Search for the cell housing the specified text and yield its (X, Y) center coordinate. 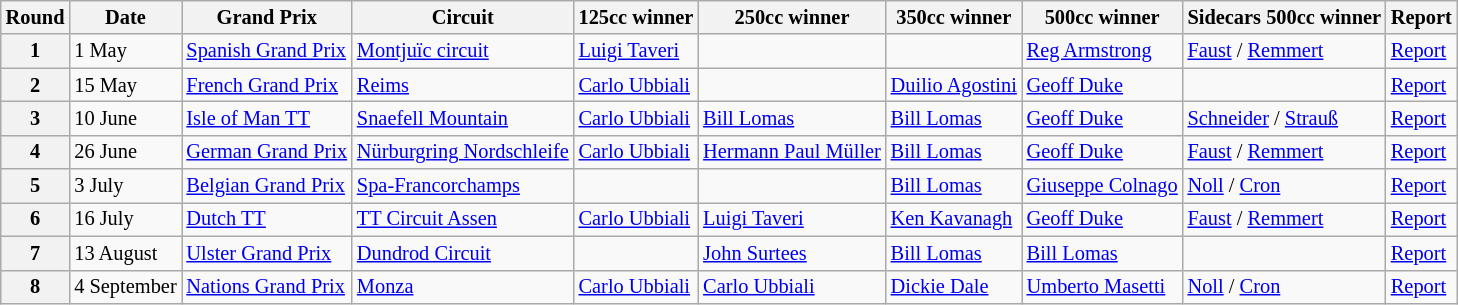
10 June (125, 118)
Circuit (463, 17)
Reims (463, 85)
Dickie Dale (954, 287)
Dundrod Circuit (463, 253)
16 July (125, 219)
Ulster Grand Prix (267, 253)
Dutch TT (267, 219)
Round (36, 17)
350cc winner (954, 17)
Hermann Paul Müller (792, 152)
Spanish Grand Prix (267, 51)
1 (36, 51)
Grand Prix (267, 17)
7 (36, 253)
13 August (125, 253)
250cc winner (792, 17)
John Surtees (792, 253)
Giuseppe Colnago (1102, 186)
Sidecars 500cc winner (1284, 17)
Montjuïc circuit (463, 51)
Umberto Masetti (1102, 287)
5 (36, 186)
Nations Grand Prix (267, 287)
Nürburgring Nordschleife (463, 152)
Date (125, 17)
6 (36, 219)
Snaefell Mountain (463, 118)
4 September (125, 287)
French Grand Prix (267, 85)
26 June (125, 152)
15 May (125, 85)
3 (36, 118)
Spa-Francorchamps (463, 186)
Reg Armstrong (1102, 51)
4 (36, 152)
Duilio Agostini (954, 85)
Monza (463, 287)
1 May (125, 51)
German Grand Prix (267, 152)
8 (36, 287)
2 (36, 85)
500cc winner (1102, 17)
TT Circuit Assen (463, 219)
Schneider / Strauß (1284, 118)
Belgian Grand Prix (267, 186)
Isle of Man TT (267, 118)
3 July (125, 186)
Ken Kavanagh (954, 219)
125cc winner (636, 17)
